Extract the (X, Y) coordinate from the center of the cell holding the provided text.  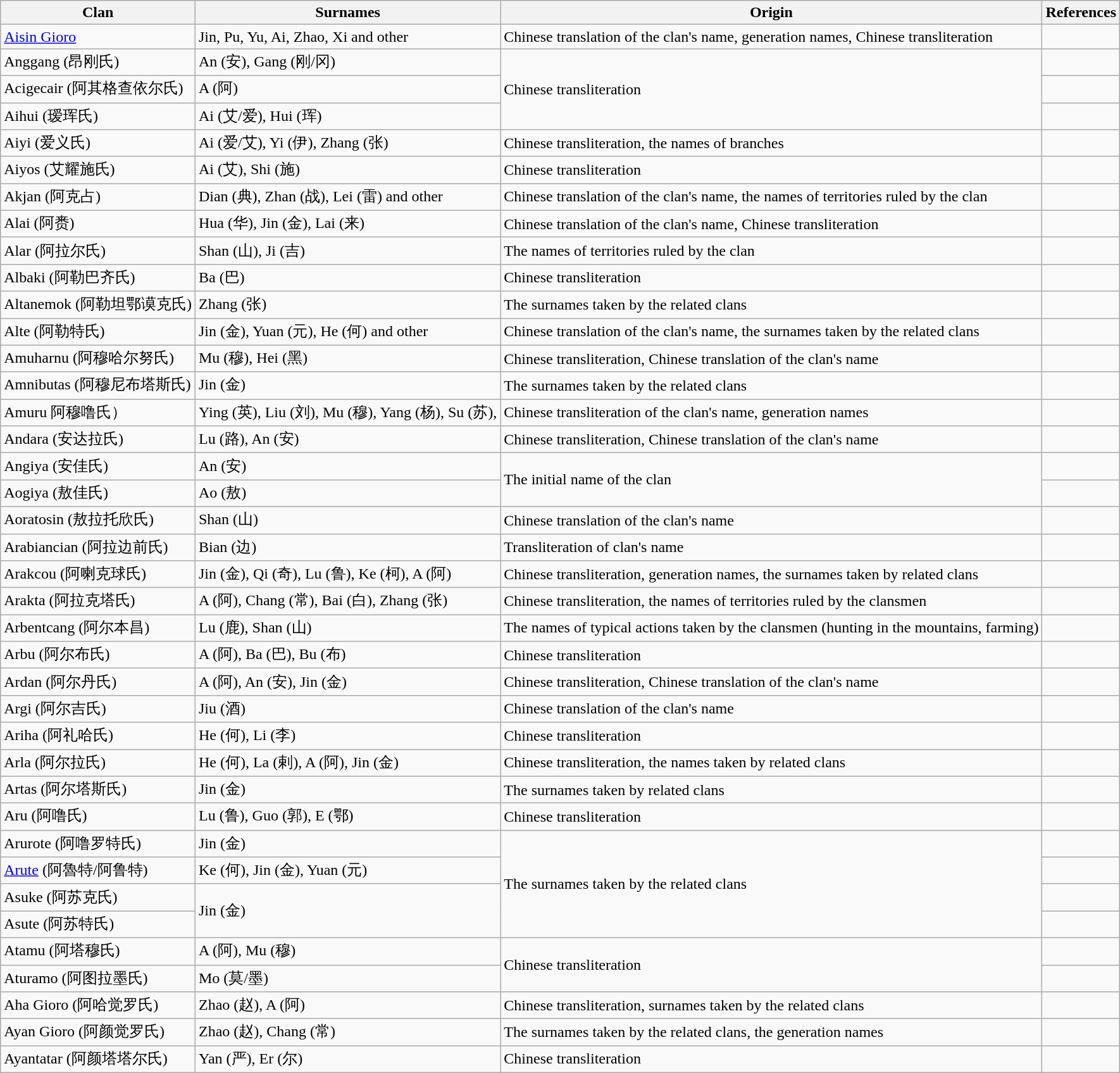
Shan (山) (347, 520)
Aha Gioro (阿哈觉罗氏) (98, 1005)
Artas (阿尔塔斯氏) (98, 790)
Lu (路), An (安) (347, 439)
A (阿), An (安), Jin (金) (347, 682)
Zhang (张) (347, 305)
Chinese transliteration, the names of territories ruled by the clansmen (771, 601)
The initial name of the clan (771, 480)
He (何), La (剌), A (阿), Jin (金) (347, 763)
Alai (阿赉) (98, 224)
Aisin Gioro (98, 37)
The names of territories ruled by the clan (771, 251)
A (阿) (347, 89)
Acigecair (阿其格查依尔氏) (98, 89)
The surnames taken by related clans (771, 790)
Ao (敖) (347, 494)
Zhao (赵), Chang (常) (347, 1032)
Arbu (阿尔布氏) (98, 655)
A (阿), Mu (穆) (347, 951)
Arurote (阿噜罗特氏) (98, 843)
Chinese translation of the clan's name, Chinese transliteration (771, 224)
Arute (阿魯特/阿鲁特) (98, 871)
Lu (鲁), Guo (郭), E (鄂) (347, 817)
Chinese translation of the clan's name, the names of territories ruled by the clan (771, 198)
Aru (阿噜氏) (98, 817)
Amuru 阿穆噜氏） (98, 413)
Arabiancian (阿拉边前氏) (98, 547)
Ai (爱/艾), Yi (伊), Zhang (张) (347, 143)
Arakta (阿拉克塔氏) (98, 601)
Jin, Pu, Yu, Ai, Zhao, Xi and other (347, 37)
Alar (阿拉尔氏) (98, 251)
Chinese transliteration, the names of branches (771, 143)
Chinese transliteration, surnames taken by the related clans (771, 1005)
Alte (阿勒特氏) (98, 332)
An (安), Gang (刚/冈) (347, 62)
Chinese transliteration, the names taken by related clans (771, 763)
Ke (何), Jin (金), Yuan (元) (347, 871)
Chinese translation of the clan's name, the surnames taken by the related clans (771, 332)
The surnames taken by the related clans, the generation names (771, 1032)
Ai (艾), Shi (施) (347, 170)
Ariha (阿礼哈氏) (98, 736)
He (何), Li (李) (347, 736)
Jin (金), Yuan (元), He (何) and other (347, 332)
Argi (阿尔吉氏) (98, 709)
A (阿), Ba (巴), Bu (布) (347, 655)
A (阿), Chang (常), Bai (白), Zhang (张) (347, 601)
Lu (鹿), Shan (山) (347, 628)
Chinese transliteration of the clan's name, generation names (771, 413)
Chinese transliteration, generation names, the surnames taken by related clans (771, 575)
Clan (98, 13)
Altanemok (阿勒坦鄂谟克氏) (98, 305)
Aturamo (阿图拉墨氏) (98, 979)
Jiu (酒) (347, 709)
Surnames (347, 13)
Jin (金), Qi (奇), Lu (鲁), Ke (柯), A (阿) (347, 575)
Arbentcang (阿尔本昌) (98, 628)
Origin (771, 13)
Asute (阿苏特氏) (98, 924)
Asuke (阿苏克氏) (98, 898)
Arla (阿尔拉氏) (98, 763)
Shan (山), Ji (吉) (347, 251)
Angiya (安佳氏) (98, 466)
Anggang (昂刚氏) (98, 62)
Akjan (阿克占) (98, 198)
Yan (严), Er (尔) (347, 1060)
Mo (莫/墨) (347, 979)
Ardan (阿尔丹氏) (98, 682)
Amnibutas (阿穆尼布塔斯氏) (98, 386)
Dian (典), Zhan (战), Lei (雷) and other (347, 198)
References (1081, 13)
The names of typical actions taken by the clansmen (hunting in the mountains, farming) (771, 628)
An (安) (347, 466)
Ayan Gioro (阿颜觉罗氏) (98, 1032)
Aiyos (艾耀施氏) (98, 170)
Andara (安达拉氏) (98, 439)
Albaki (阿勒巴齐氏) (98, 277)
Mu (穆), Hei (黑) (347, 358)
Chinese translation of the clan's name, generation names, Chinese transliteration (771, 37)
Aoratosin (敖拉托欣氏) (98, 520)
Aogiya (敖佳氏) (98, 494)
Atamu (阿塔穆氏) (98, 951)
Hua (华), Jin (金), Lai (来) (347, 224)
Aihui (瑷珲氏) (98, 116)
Bian (边) (347, 547)
Ayantatar (阿颜塔塔尔氏) (98, 1060)
Zhao (赵), A (阿) (347, 1005)
Ying (英), Liu (刘), Mu (穆), Yang (杨), Su (苏), (347, 413)
Ai (艾/爱), Hui (珲) (347, 116)
Transliteration of clan's name (771, 547)
Aiyi (爱义氏) (98, 143)
Arakcou (阿喇克球氏) (98, 575)
Amuharnu (阿穆哈尔努氏) (98, 358)
Ba (巴) (347, 277)
